Find where the given text appears and provide that cell's center as [x, y] coordinate. 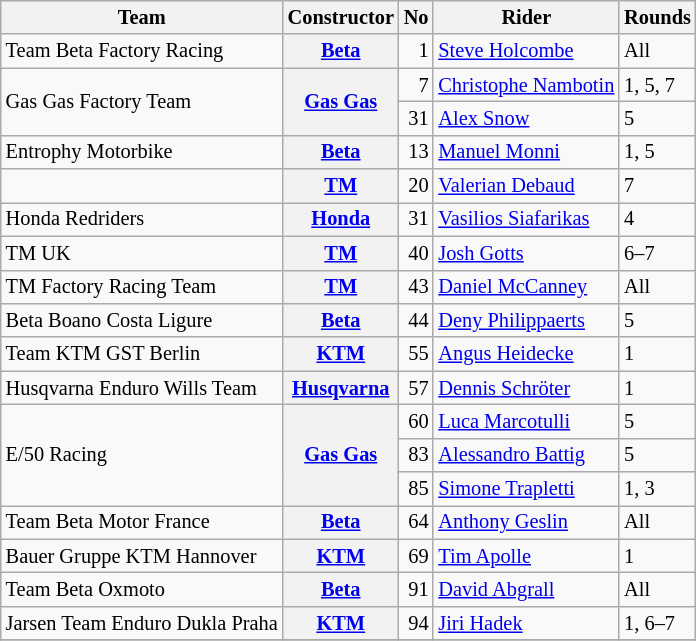
Jarsen Team Enduro Dukla Praha [142, 623]
Gas Gas Factory Team [142, 102]
64 [416, 522]
Christophe Nambotin [526, 85]
Anthony Geslin [526, 522]
Team Beta Factory Racing [142, 51]
Rounds [658, 17]
4 [658, 219]
Constructor [341, 17]
Team KTM GST Berlin [142, 354]
Entrophy Motorbike [142, 152]
60 [416, 421]
Luca Marcotulli [526, 421]
Husqvarna Enduro Wills Team [142, 388]
Honda Redriders [142, 219]
Steve Holcombe [526, 51]
20 [416, 186]
Team Beta Motor France [142, 522]
TM UK [142, 253]
TM Factory Racing Team [142, 287]
83 [416, 455]
43 [416, 287]
Bauer Gruppe KTM Hannover [142, 556]
Josh Gotts [526, 253]
Vasilios Siafarikas [526, 219]
Team Beta Oxmoto [142, 589]
David Abgrall [526, 589]
57 [416, 388]
91 [416, 589]
1, 3 [658, 489]
Beta Boano Costa Ligure [142, 320]
Deny Philippaerts [526, 320]
No [416, 17]
85 [416, 489]
1, 5, 7 [658, 85]
1, 5 [658, 152]
Rider [526, 17]
94 [416, 623]
Angus Heidecke [526, 354]
Alessandro Battig [526, 455]
40 [416, 253]
Dennis Schröter [526, 388]
Husqvarna [341, 388]
Manuel Monni [526, 152]
44 [416, 320]
Valerian Debaud [526, 186]
Honda [341, 219]
1, 6–7 [658, 623]
55 [416, 354]
13 [416, 152]
69 [416, 556]
Team [142, 17]
Alex Snow [526, 118]
Daniel McCanney [526, 287]
Tim Apolle [526, 556]
E/50 Racing [142, 454]
6–7 [658, 253]
Simone Trapletti [526, 489]
Jiri Hadek [526, 623]
